From the cell containing the given text, extract its center point as (x, y) coordinate. 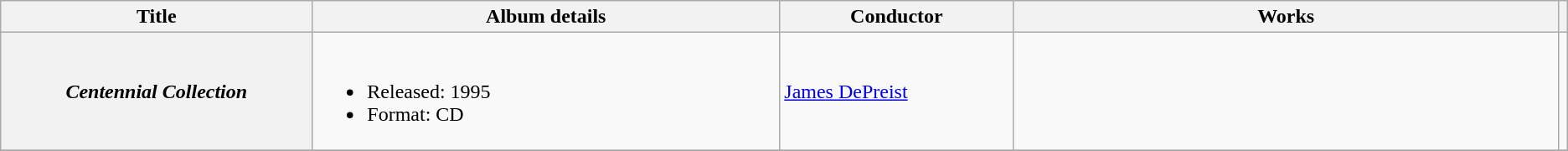
Works (1286, 17)
Conductor (896, 17)
Album details (546, 17)
James DePreist (896, 91)
Title (157, 17)
Released: 1995Format: CD (546, 91)
Centennial Collection (157, 91)
